Extract the (x, y) coordinate from the center of the cell holding the provided text.  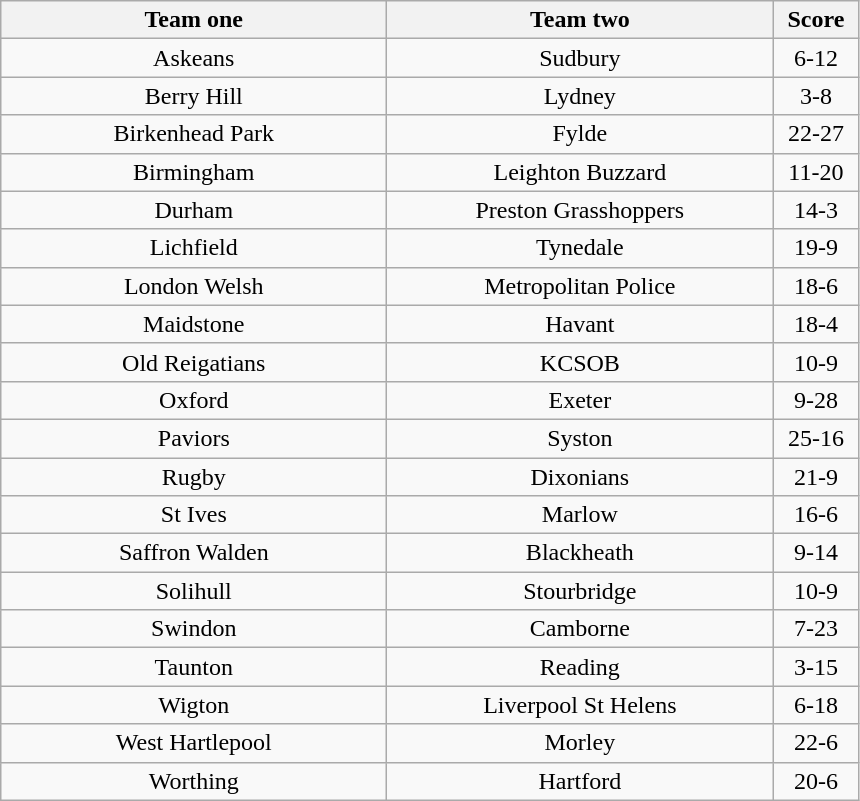
Swindon (194, 629)
Lichfield (194, 248)
6-12 (816, 58)
Maidstone (194, 324)
Leighton Buzzard (580, 172)
Rugby (194, 477)
Wigton (194, 705)
Team two (580, 20)
Blackheath (580, 553)
19-9 (816, 248)
Marlow (580, 515)
Havant (580, 324)
Metropolitan Police (580, 286)
Fylde (580, 134)
Durham (194, 210)
Team one (194, 20)
11-20 (816, 172)
18-6 (816, 286)
Dixonians (580, 477)
KCSOB (580, 362)
Berry Hill (194, 96)
22-6 (816, 743)
7-23 (816, 629)
21-9 (816, 477)
22-27 (816, 134)
6-18 (816, 705)
25-16 (816, 438)
Oxford (194, 400)
Sudbury (580, 58)
Syston (580, 438)
Worthing (194, 781)
Saffron Walden (194, 553)
Preston Grasshoppers (580, 210)
3-8 (816, 96)
Tynedale (580, 248)
Liverpool St Helens (580, 705)
Score (816, 20)
18-4 (816, 324)
Old Reigatians (194, 362)
Askeans (194, 58)
Lydney (580, 96)
Birkenhead Park (194, 134)
9-28 (816, 400)
Taunton (194, 667)
Camborne (580, 629)
16-6 (816, 515)
Stourbridge (580, 591)
9-14 (816, 553)
Reading (580, 667)
14-3 (816, 210)
Birmingham (194, 172)
Morley (580, 743)
West Hartlepool (194, 743)
Solihull (194, 591)
Hartford (580, 781)
20-6 (816, 781)
Exeter (580, 400)
St Ives (194, 515)
London Welsh (194, 286)
3-15 (816, 667)
Paviors (194, 438)
